Provide the [x, y] coordinate of the cell's center where the given text is located.  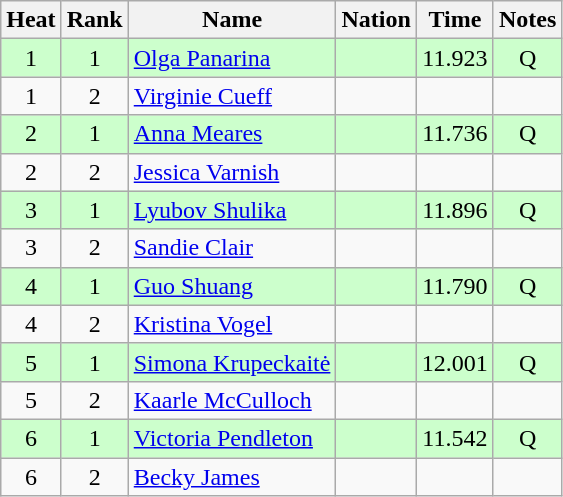
Heat [31, 20]
Nation [376, 20]
Kaarle McCulloch [232, 400]
11.923 [454, 58]
Virginie Cueff [232, 96]
Olga Panarina [232, 58]
Name [232, 20]
Sandie Clair [232, 248]
Time [454, 20]
Lyubov Shulika [232, 210]
Kristina Vogel [232, 324]
11.790 [454, 286]
11.736 [454, 134]
Guo Shuang [232, 286]
Victoria Pendleton [232, 438]
Rank [94, 20]
11.896 [454, 210]
Jessica Varnish [232, 172]
11.542 [454, 438]
Notes [527, 20]
Becky James [232, 477]
12.001 [454, 362]
Simona Krupeckaitė [232, 362]
Anna Meares [232, 134]
